Detect which cell encompasses the target text, then output its [X, Y] center coordinate. 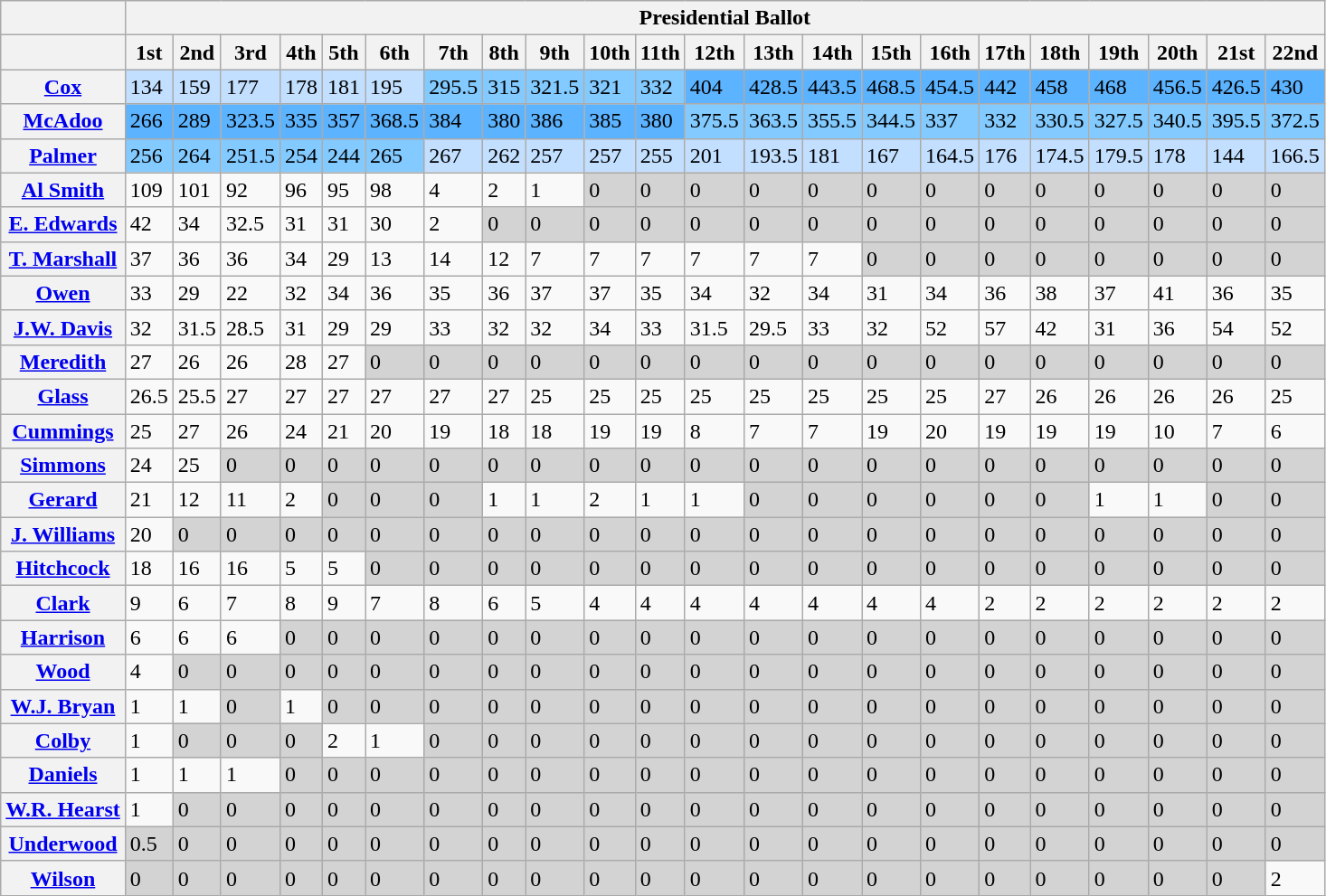
166.5 [1295, 156]
54 [1236, 327]
372.5 [1295, 121]
Simmons [63, 466]
21st [1236, 52]
315 [505, 87]
W.R. Hearst [63, 809]
134 [148, 87]
344.5 [890, 121]
38 [1060, 293]
95 [344, 190]
19th [1118, 52]
174.5 [1060, 156]
368.5 [394, 121]
29.5 [772, 327]
32.5 [250, 224]
385 [610, 121]
Colby [63, 740]
Meredith [63, 362]
5th [344, 52]
289 [197, 121]
295.5 [454, 87]
384 [454, 121]
340.5 [1178, 121]
25.5 [197, 396]
J. Williams [63, 534]
256 [148, 156]
16th [950, 52]
159 [197, 87]
15th [890, 52]
13 [394, 259]
Cox [63, 87]
14th [832, 52]
164.5 [950, 156]
176 [1005, 156]
Palmer [63, 156]
3rd [250, 52]
428.5 [772, 87]
456.5 [1178, 87]
8th [505, 52]
Clark [63, 603]
30 [394, 224]
57 [1005, 327]
10th [610, 52]
18th [1060, 52]
321 [610, 87]
109 [148, 190]
13th [772, 52]
251.5 [250, 156]
195 [394, 87]
357 [344, 121]
144 [1236, 156]
430 [1295, 87]
98 [394, 190]
265 [394, 156]
E. Edwards [63, 224]
442 [1005, 87]
Al Smith [63, 190]
355.5 [832, 121]
255 [660, 156]
Harrison [63, 637]
Presidential Ballot [725, 18]
426.5 [1236, 87]
454.5 [950, 87]
W.J. Bryan [63, 706]
10 [1178, 431]
193.5 [772, 156]
2nd [197, 52]
17th [1005, 52]
443.5 [832, 87]
335 [300, 121]
14 [454, 259]
4th [300, 52]
Cummings [63, 431]
T. Marshall [63, 259]
Gerard [63, 500]
468.5 [890, 87]
179.5 [1118, 156]
468 [1118, 87]
Hitchcock [63, 569]
254 [300, 156]
177 [250, 87]
20th [1178, 52]
266 [148, 121]
244 [344, 156]
Wood [63, 672]
J.W. Davis [63, 327]
375.5 [715, 121]
41 [1178, 293]
7th [454, 52]
330.5 [1060, 121]
McAdoo [63, 121]
262 [505, 156]
363.5 [772, 121]
6th [394, 52]
458 [1060, 87]
92 [250, 190]
337 [950, 121]
Underwood [63, 844]
Glass [63, 396]
404 [715, 87]
327.5 [1118, 121]
323.5 [250, 121]
28 [300, 362]
22 [250, 293]
11th [660, 52]
26.5 [148, 396]
167 [890, 156]
28.5 [250, 327]
267 [454, 156]
12th [715, 52]
0.5 [148, 844]
321.5 [555, 87]
101 [197, 190]
1st [148, 52]
22nd [1295, 52]
386 [555, 121]
Owen [63, 293]
11 [250, 500]
Daniels [63, 775]
264 [197, 156]
Wilson [63, 878]
96 [300, 190]
9th [555, 52]
395.5 [1236, 121]
201 [715, 156]
